Capture the cell that displays the provided text and extract its [X, Y] central coordinate. 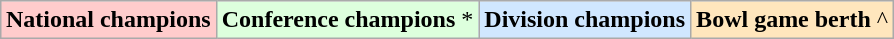
National champions [108, 20]
Division champions [585, 20]
Bowl game berth ^ [792, 20]
Conference champions * [348, 20]
